Capture the cell that displays the provided text and extract its [X, Y] central coordinate. 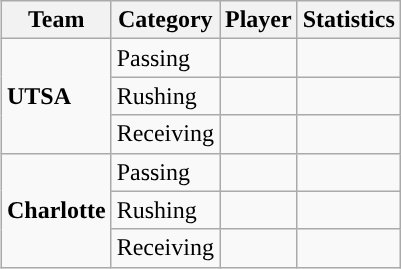
Category [165, 20]
Statistics [348, 20]
Player [259, 20]
Charlotte [56, 210]
Team [56, 20]
UTSA [56, 96]
